Pinpoint the cell where the given text exists, returning its [X, Y] midpoint coordinate. 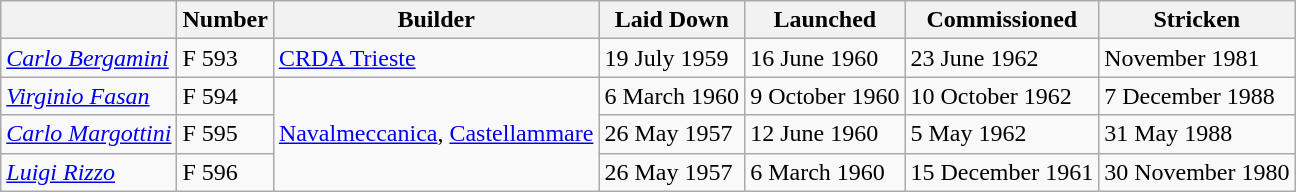
F 595 [225, 134]
F 594 [225, 96]
Number [225, 20]
F 596 [225, 172]
F 593 [225, 58]
23 June 1962 [1002, 58]
15 December 1961 [1002, 172]
12 June 1960 [825, 134]
CRDA Trieste [436, 58]
November 1981 [1197, 58]
5 May 1962 [1002, 134]
Laid Down [672, 20]
Builder [436, 20]
Virginio Fasan [89, 96]
31 May 1988 [1197, 134]
7 December 1988 [1197, 96]
Carlo Bergamini [89, 58]
Luigi Rizzo [89, 172]
30 November 1980 [1197, 172]
Stricken [1197, 20]
10 October 1962 [1002, 96]
Carlo Margottini [89, 134]
16 June 1960 [825, 58]
9 October 1960 [825, 96]
Navalmeccanica, Castellammare [436, 134]
Launched [825, 20]
19 July 1959 [672, 58]
Commissioned [1002, 20]
